Return the (X, Y) coordinate for the center point of the cell that contains the specified text.  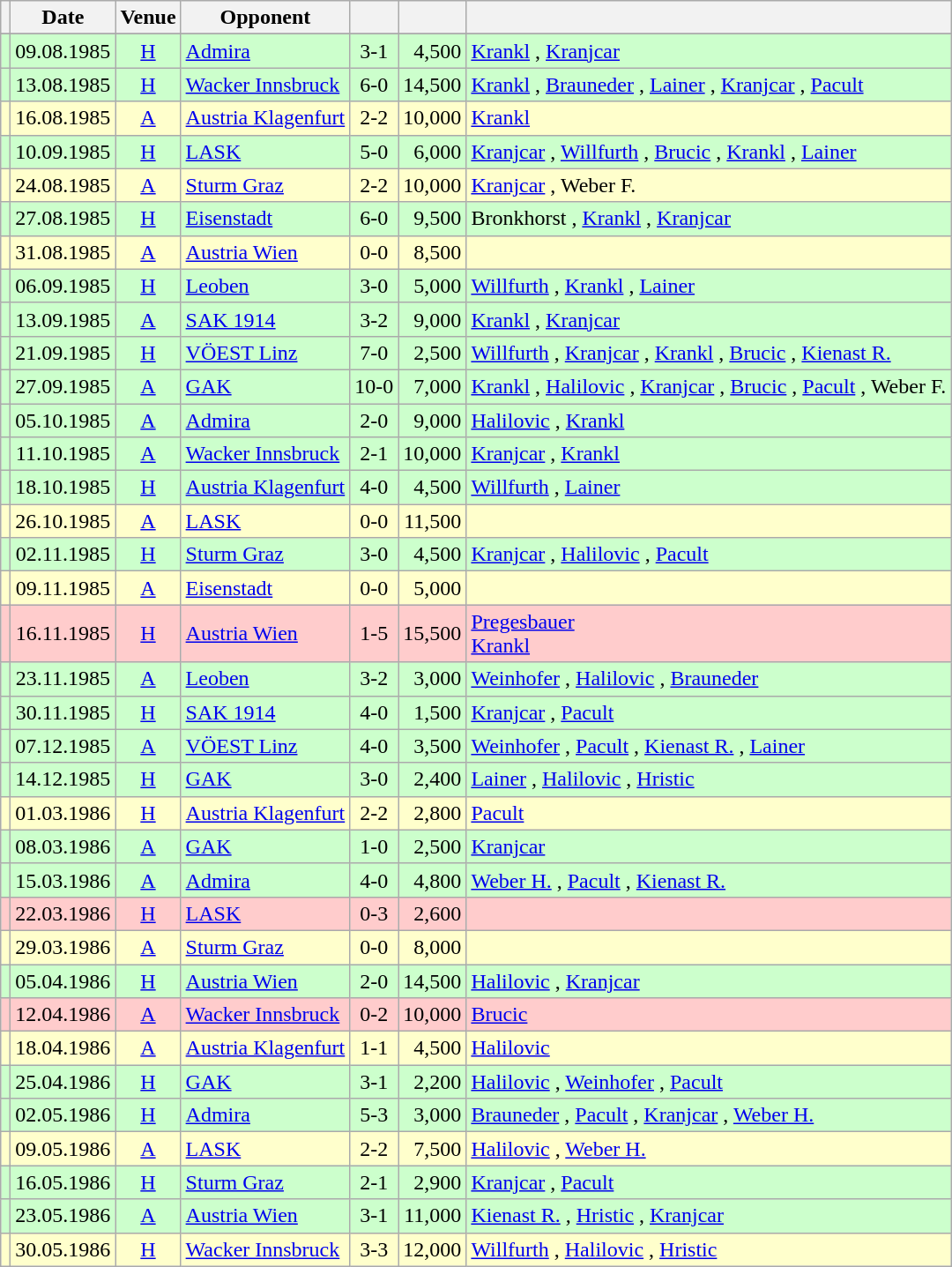
02.05.1986 (63, 1115)
8,500 (432, 252)
09.11.1985 (63, 588)
3-3 (374, 1249)
2,400 (432, 779)
Weinhofer , Pacult , Kienast R. , Lainer (709, 746)
18.10.1985 (63, 488)
21.09.1985 (63, 353)
7-0 (374, 353)
1-1 (374, 1048)
Venue (148, 18)
15.03.1986 (63, 880)
01.03.1986 (63, 813)
Willfurth , Lainer (709, 488)
2,200 (432, 1082)
Halilovic , Kranjcar (709, 981)
7,500 (432, 1149)
0-2 (374, 1015)
Pregesbauer Krankl (709, 633)
16.05.1986 (63, 1182)
30.11.1985 (63, 712)
13.09.1985 (63, 319)
07.12.1985 (63, 746)
08.03.1986 (63, 846)
Kranjcar , Krankl (709, 454)
11,500 (432, 521)
0-3 (374, 913)
Brauneder , Pacult , Kranjcar , Weber H. (709, 1115)
Date (63, 18)
10-0 (374, 386)
13.08.1985 (63, 85)
Willfurth , Halilovic , Hristic (709, 1249)
29.03.1986 (63, 947)
24.08.1985 (63, 185)
12,000 (432, 1249)
2,800 (432, 813)
15,500 (432, 633)
06.09.1985 (63, 286)
Krankl , Halilovic , Kranjcar , Brucic , Pacult , Weber F. (709, 386)
16.08.1985 (63, 118)
1-0 (374, 846)
4,800 (432, 880)
18.04.1986 (63, 1048)
Willfurth , Krankl , Lainer (709, 286)
6,000 (432, 152)
Pacult (709, 813)
5-0 (374, 152)
2,900 (432, 1182)
26.10.1985 (63, 521)
Kranjcar , Halilovic , Pacult (709, 555)
Krankl , Brauneder , Lainer , Kranjcar , Pacult (709, 85)
9,500 (432, 219)
12.04.1986 (63, 1015)
11.10.1985 (63, 454)
Halilovic , Krankl (709, 421)
Kranjcar , Weber F. (709, 185)
1,500 (432, 712)
23.05.1986 (63, 1216)
Kranjcar (709, 846)
23.11.1985 (63, 679)
Weinhofer , Halilovic , Brauneder (709, 679)
31.08.1985 (63, 252)
30.05.1986 (63, 1249)
25.04.1986 (63, 1082)
2,600 (432, 913)
Kienast R. , Hristic , Kranjcar (709, 1216)
Willfurth , Kranjcar , Krankl , Brucic , Kienast R. (709, 353)
09.08.1985 (63, 51)
27.08.1985 (63, 219)
05.04.1986 (63, 981)
3,500 (432, 746)
02.11.1985 (63, 555)
Krankl (709, 118)
Halilovic , Weinhofer , Pacult (709, 1082)
22.03.1986 (63, 913)
Brucic (709, 1015)
09.05.1986 (63, 1149)
10.09.1985 (63, 152)
8,000 (432, 947)
27.09.1985 (63, 386)
Halilovic (709, 1048)
16.11.1985 (63, 633)
Halilovic , Weber H. (709, 1149)
5-3 (374, 1115)
Kranjcar , Willfurth , Brucic , Krankl , Lainer (709, 152)
05.10.1985 (63, 421)
Lainer , Halilovic , Hristic (709, 779)
1-5 (374, 633)
7,000 (432, 386)
14.12.1985 (63, 779)
Weber H. , Pacult , Kienast R. (709, 880)
Bronkhorst , Krankl , Kranjcar (709, 219)
Opponent (265, 18)
11,000 (432, 1216)
